Pinpoint the cell where the given text exists, returning its (x, y) midpoint coordinate. 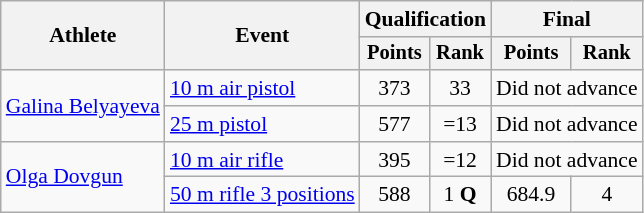
1 Q (460, 195)
=13 (460, 124)
Qualification (426, 19)
Olga Dovgun (83, 178)
33 (460, 88)
10 m air rifle (262, 160)
10 m air pistol (262, 88)
684.9 (531, 195)
Final (567, 19)
Galina Belyayeva (83, 106)
4 (607, 195)
395 (394, 160)
577 (394, 124)
Athlete (83, 36)
50 m rifle 3 positions (262, 195)
Event (262, 36)
=12 (460, 160)
373 (394, 88)
588 (394, 195)
25 m pistol (262, 124)
